Extract the (X, Y) coordinate from the center of the cell holding the provided text.  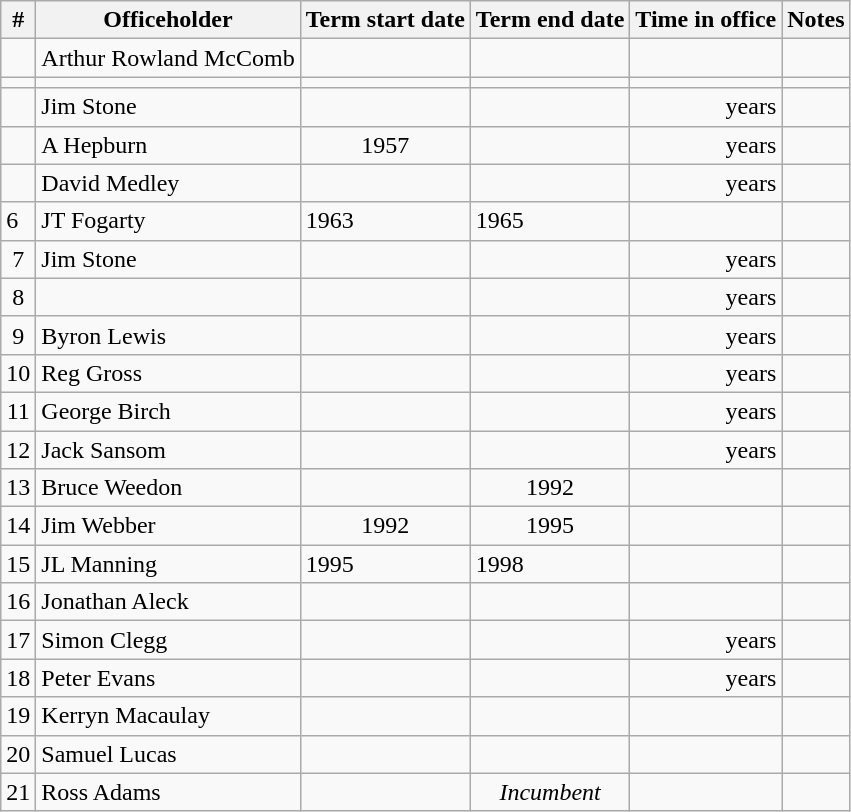
# (18, 20)
1965 (550, 221)
JL Manning (168, 564)
11 (18, 411)
1963 (385, 221)
15 (18, 564)
Term start date (385, 20)
20 (18, 754)
Samuel Lucas (168, 754)
1998 (550, 564)
7 (18, 259)
21 (18, 792)
Ross Adams (168, 792)
14 (18, 526)
Incumbent (550, 792)
Kerryn Macaulay (168, 716)
Jim Webber (168, 526)
16 (18, 602)
Notes (816, 20)
13 (18, 488)
A Hepburn (168, 145)
19 (18, 716)
Reg Gross (168, 373)
6 (18, 221)
Officeholder (168, 20)
JT Fogarty (168, 221)
10 (18, 373)
1957 (385, 145)
Jonathan Aleck (168, 602)
Bruce Weedon (168, 488)
George Birch (168, 411)
Simon Clegg (168, 640)
17 (18, 640)
Time in office (706, 20)
9 (18, 335)
Arthur Rowland McComb (168, 58)
12 (18, 449)
Jack Sansom (168, 449)
18 (18, 678)
8 (18, 297)
Term end date (550, 20)
David Medley (168, 183)
Byron Lewis (168, 335)
Peter Evans (168, 678)
